Scan for the cell matching the given text and deliver its [x, y] coordinate at center. 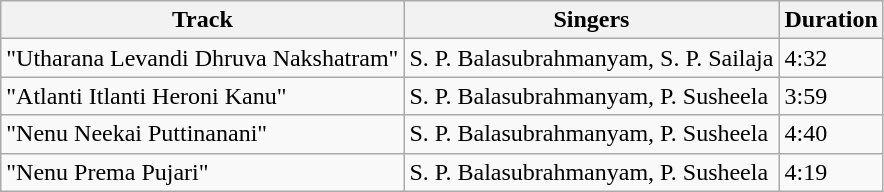
"Nenu Prema Pujari" [202, 172]
S. P. Balasubrahmanyam, S. P. Sailaja [592, 58]
Singers [592, 20]
"Atlanti Itlanti Heroni Kanu" [202, 96]
Track [202, 20]
"Nenu Neekai Puttinanani" [202, 134]
Duration [831, 20]
4:40 [831, 134]
4:32 [831, 58]
4:19 [831, 172]
3:59 [831, 96]
"Utharana Levandi Dhruva Nakshatram" [202, 58]
